Return the [x, y] coordinate for the center point of the cell that contains the specified text.  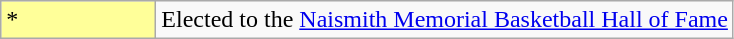
Elected to the Naismith Memorial Basketball Hall of Fame [445, 20]
* [78, 20]
